From the cell containing the given text, extract its center point as (X, Y) coordinate. 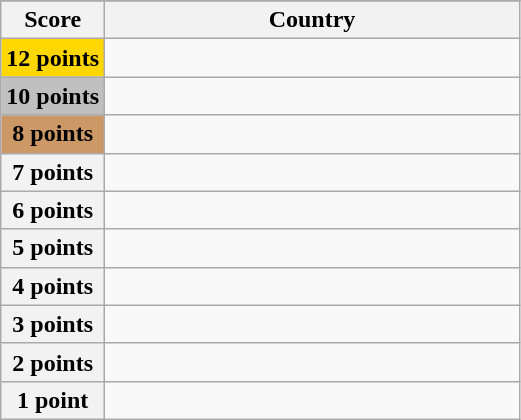
Score (53, 20)
12 points (53, 58)
10 points (53, 96)
3 points (53, 324)
5 points (53, 248)
7 points (53, 172)
4 points (53, 286)
8 points (53, 134)
1 point (53, 400)
2 points (53, 362)
6 points (53, 210)
Country (312, 20)
